For the text-containing cell, return its midpoint in [X, Y] coordinate format. 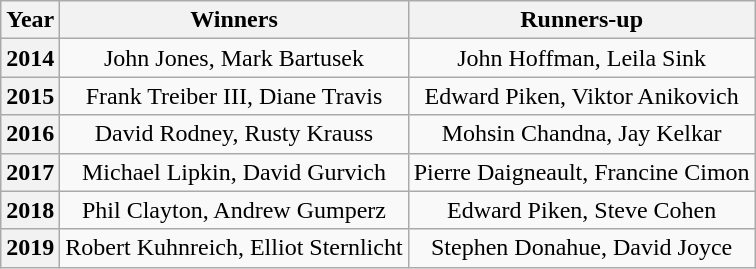
Winners [234, 20]
Edward Piken, Viktor Anikovich [582, 96]
2018 [30, 210]
Michael Lipkin, David Gurvich [234, 172]
Year [30, 20]
2016 [30, 134]
Edward Piken, Steve Cohen [582, 210]
Runners-up [582, 20]
Robert Kuhnreich, Elliot Sternlicht [234, 248]
Mohsin Chandna, Jay Kelkar [582, 134]
Phil Clayton, Andrew Gumperz [234, 210]
2014 [30, 58]
Stephen Donahue, David Joyce [582, 248]
David Rodney, Rusty Krauss [234, 134]
John Jones, Mark Bartusek [234, 58]
2017 [30, 172]
2015 [30, 96]
Frank Treiber III, Diane Travis [234, 96]
John Hoffman, Leila Sink [582, 58]
2019 [30, 248]
Pierre Daigneault, Francine Cimon [582, 172]
